Find where the given text appears and provide that cell's center as (X, Y) coordinate. 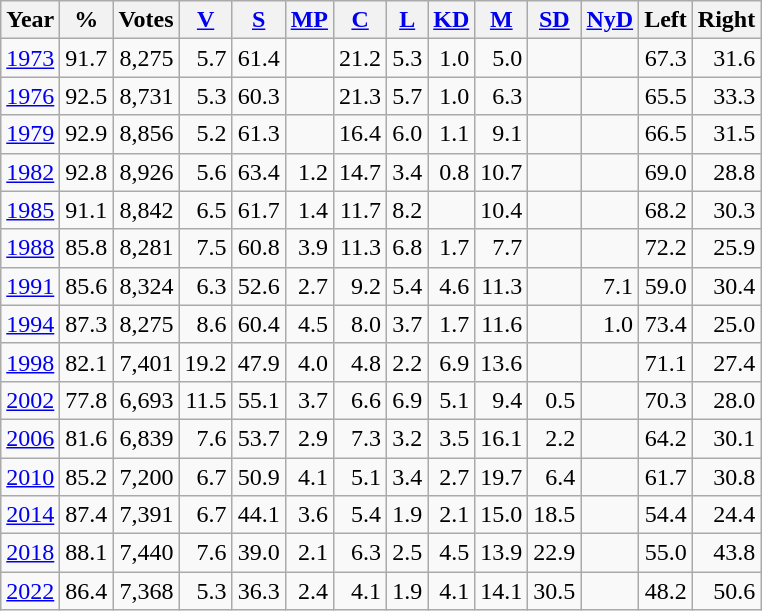
39.0 (258, 553)
NyD (610, 20)
8.0 (360, 324)
81.6 (86, 438)
3.2 (408, 438)
28.8 (726, 172)
6.5 (206, 210)
0.8 (452, 172)
86.4 (86, 591)
Votes (146, 20)
15.0 (502, 515)
4.0 (309, 362)
92.9 (86, 134)
7,200 (146, 477)
6.4 (554, 477)
8,281 (146, 248)
19.7 (502, 477)
6,693 (146, 400)
10.4 (502, 210)
48.2 (666, 591)
2006 (30, 438)
14.7 (360, 172)
9.1 (502, 134)
7.5 (206, 248)
6.0 (408, 134)
2010 (30, 477)
91.7 (86, 58)
11.5 (206, 400)
C (360, 20)
KD (452, 20)
2022 (30, 591)
47.9 (258, 362)
44.1 (258, 515)
8.2 (408, 210)
18.5 (554, 515)
7.1 (610, 286)
59.0 (666, 286)
2018 (30, 553)
L (408, 20)
60.3 (258, 96)
9.2 (360, 286)
60.4 (258, 324)
88.1 (86, 553)
21.2 (360, 58)
30.8 (726, 477)
1.4 (309, 210)
14.1 (502, 591)
71.1 (666, 362)
53.7 (258, 438)
61.4 (258, 58)
92.5 (86, 96)
1973 (30, 58)
3.9 (309, 248)
S (258, 20)
6,839 (146, 438)
24.4 (726, 515)
72.2 (666, 248)
82.1 (86, 362)
22.9 (554, 553)
31.6 (726, 58)
Right (726, 20)
92.8 (86, 172)
13.6 (502, 362)
70.3 (666, 400)
50.9 (258, 477)
1988 (30, 248)
30.4 (726, 286)
63.4 (258, 172)
3.5 (452, 438)
8,842 (146, 210)
30.5 (554, 591)
1998 (30, 362)
31.5 (726, 134)
77.8 (86, 400)
55.1 (258, 400)
19.2 (206, 362)
6.6 (360, 400)
9.4 (502, 400)
36.3 (258, 591)
61.3 (258, 134)
8,731 (146, 96)
1976 (30, 96)
55.0 (666, 553)
6.8 (408, 248)
85.2 (86, 477)
8.6 (206, 324)
V (206, 20)
68.2 (666, 210)
85.8 (86, 248)
MP (309, 20)
M (502, 20)
16.1 (502, 438)
1.1 (452, 134)
1985 (30, 210)
7.3 (360, 438)
2.4 (309, 591)
1979 (30, 134)
66.5 (666, 134)
7,391 (146, 515)
3.6 (309, 515)
73.4 (666, 324)
Left (666, 20)
7,440 (146, 553)
7.7 (502, 248)
87.4 (86, 515)
2014 (30, 515)
25.0 (726, 324)
1994 (30, 324)
8,856 (146, 134)
27.4 (726, 362)
4.6 (452, 286)
0.5 (554, 400)
30.1 (726, 438)
7,401 (146, 362)
1982 (30, 172)
52.6 (258, 286)
5.6 (206, 172)
Year (30, 20)
2002 (30, 400)
5.0 (502, 58)
50.6 (726, 591)
4.8 (360, 362)
43.8 (726, 553)
1991 (30, 286)
SD (554, 20)
85.6 (86, 286)
2.9 (309, 438)
10.7 (502, 172)
69.0 (666, 172)
8,926 (146, 172)
64.2 (666, 438)
11.6 (502, 324)
5.2 (206, 134)
25.9 (726, 248)
87.3 (86, 324)
21.3 (360, 96)
% (86, 20)
1.2 (309, 172)
13.9 (502, 553)
67.3 (666, 58)
91.1 (86, 210)
8,324 (146, 286)
28.0 (726, 400)
30.3 (726, 210)
60.8 (258, 248)
16.4 (360, 134)
7,368 (146, 591)
54.4 (666, 515)
65.5 (666, 96)
33.3 (726, 96)
11.7 (360, 210)
2.5 (408, 553)
